Capture the cell that displays the provided text and extract its (X, Y) central coordinate. 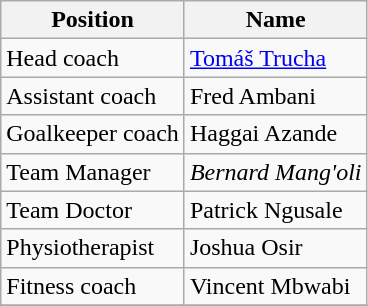
Tomáš Trucha (276, 58)
Fred Ambani (276, 96)
Position (93, 20)
Patrick Ngusale (276, 210)
Goalkeeper coach (93, 134)
Name (276, 20)
Head coach (93, 58)
Team Doctor (93, 210)
Physiotherapist (93, 248)
Joshua Osir (276, 248)
Assistant coach (93, 96)
Team Manager (93, 172)
Haggai Azande (276, 134)
Fitness coach (93, 286)
Bernard Mang'oli (276, 172)
Vincent Mbwabi (276, 286)
